Return (x, y) of the center of cell containing provided text 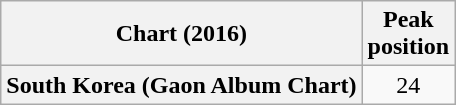
24 (408, 85)
South Korea (Gaon Album Chart) (182, 85)
Chart (2016) (182, 34)
Peakposition (408, 34)
